Locate the cell with the specified text and output its (x, y) center coordinate. 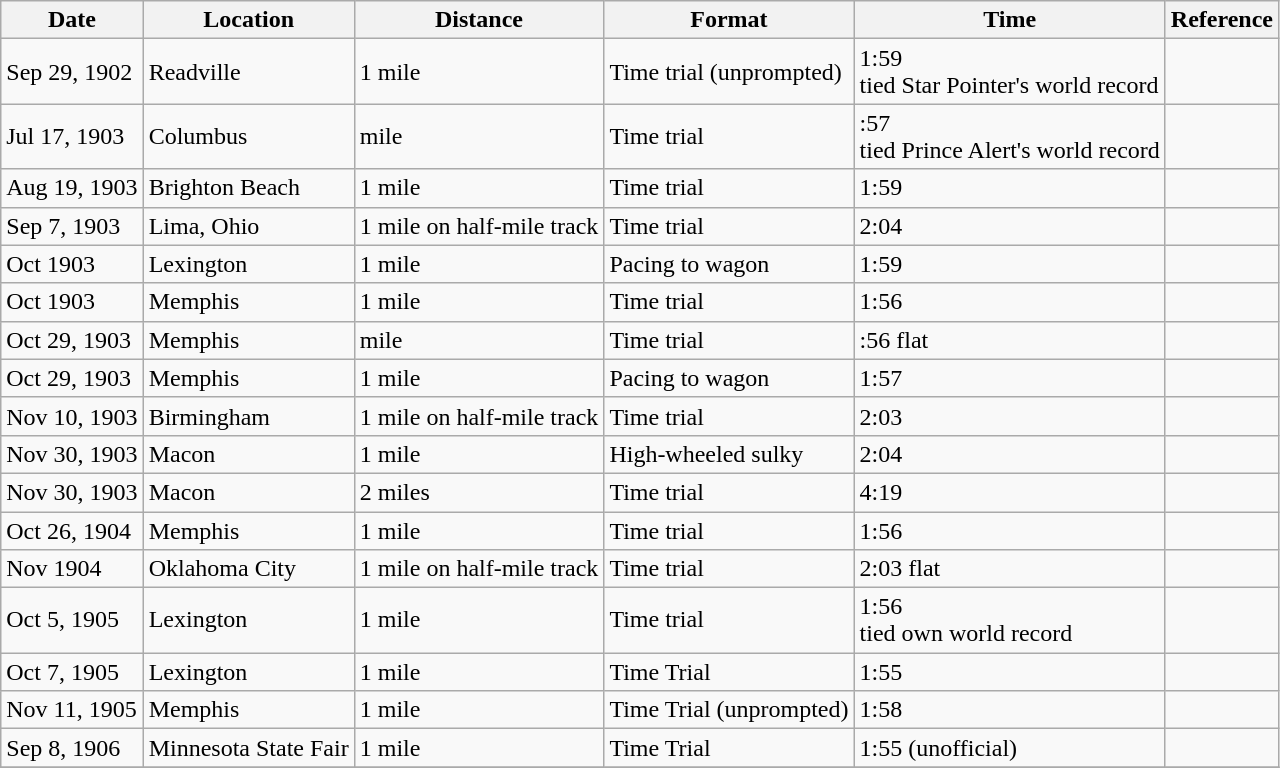
Aug 19, 1903 (72, 188)
1:57 (1010, 378)
Nov 10, 1903 (72, 416)
Oklahoma City (248, 569)
Oct 26, 1904 (72, 531)
1:55 (1010, 672)
Reference (1222, 20)
High-wheeled sulky (729, 454)
4:19 (1010, 492)
:57tied Prince Alert's world record (1010, 136)
Location (248, 20)
1:56 tied own world record (1010, 620)
Sep 8, 1906 (72, 748)
Date (72, 20)
Nov 1904 (72, 569)
1:55 (unofficial) (1010, 748)
Distance (479, 20)
Jul 17, 1903 (72, 136)
:56 flat (1010, 340)
Birmingham (248, 416)
Format (729, 20)
Sep 29, 1902 (72, 72)
Readville (248, 72)
Sep 7, 1903 (72, 226)
1:59tied Star Pointer's world record (1010, 72)
Brighton Beach (248, 188)
Minnesota State Fair (248, 748)
Oct 5, 1905 (72, 620)
Oct 7, 1905 (72, 672)
Columbus (248, 136)
2 miles (479, 492)
2:03 flat (1010, 569)
Time Trial (unprompted) (729, 710)
1:58 (1010, 710)
Nov 11, 1905 (72, 710)
Time trial (unprompted) (729, 72)
2:03 (1010, 416)
Time (1010, 20)
Lima, Ohio (248, 226)
